Return the [x, y] coordinate for the center point of the cell that contains the specified text.  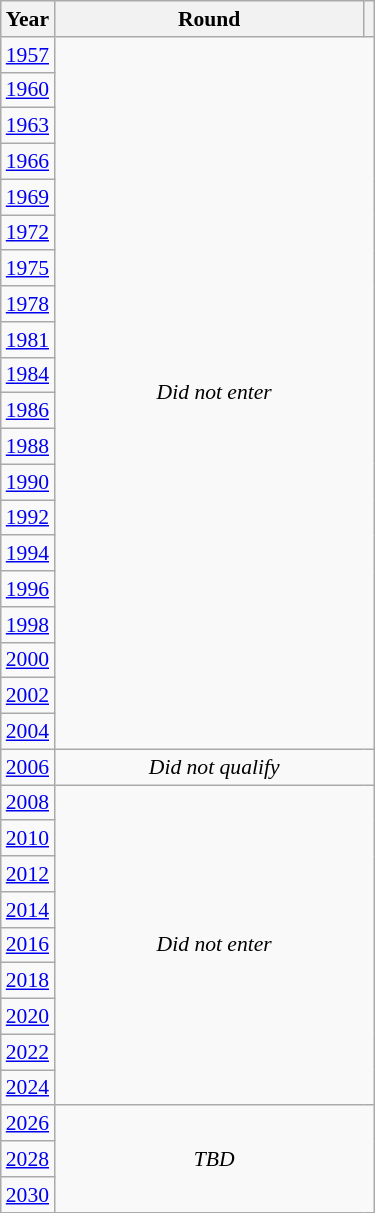
2012 [28, 874]
1998 [28, 625]
2014 [28, 910]
1963 [28, 126]
1969 [28, 197]
2026 [28, 1124]
1978 [28, 304]
1960 [28, 90]
2024 [28, 1088]
2020 [28, 1017]
TBD [214, 1160]
1996 [28, 589]
2000 [28, 660]
2010 [28, 839]
1957 [28, 55]
2008 [28, 803]
2002 [28, 696]
2006 [28, 767]
1986 [28, 411]
1966 [28, 162]
1981 [28, 340]
1992 [28, 518]
2022 [28, 1052]
2018 [28, 981]
1988 [28, 447]
1994 [28, 554]
1990 [28, 482]
1975 [28, 269]
Round [209, 19]
1984 [28, 375]
1972 [28, 233]
Year [28, 19]
Did not qualify [214, 767]
2028 [28, 1159]
2030 [28, 1195]
2016 [28, 945]
2004 [28, 732]
